Find where the given text appears and provide that cell's center as (x, y) coordinate. 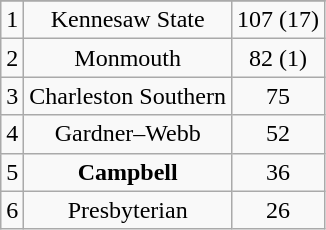
Charleston Southern (128, 96)
Campbell (128, 172)
Gardner–Webb (128, 134)
75 (278, 96)
107 (17) (278, 20)
Monmouth (128, 58)
2 (12, 58)
26 (278, 210)
36 (278, 172)
6 (12, 210)
Kennesaw State (128, 20)
52 (278, 134)
Presbyterian (128, 210)
4 (12, 134)
1 (12, 20)
3 (12, 96)
5 (12, 172)
82 (1) (278, 58)
